Detect which cell encompasses the target text, then output its (x, y) center coordinate. 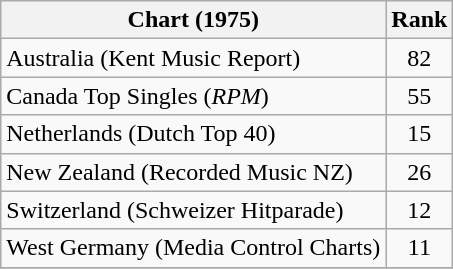
Australia (Kent Music Report) (194, 58)
82 (420, 58)
55 (420, 96)
Rank (420, 20)
Canada Top Singles (RPM) (194, 96)
15 (420, 134)
Netherlands (Dutch Top 40) (194, 134)
West Germany (Media Control Charts) (194, 248)
New Zealand (Recorded Music NZ) (194, 172)
26 (420, 172)
Switzerland (Schweizer Hitparade) (194, 210)
11 (420, 248)
Chart (1975) (194, 20)
12 (420, 210)
